For the text-containing cell, return its midpoint in (x, y) coordinate format. 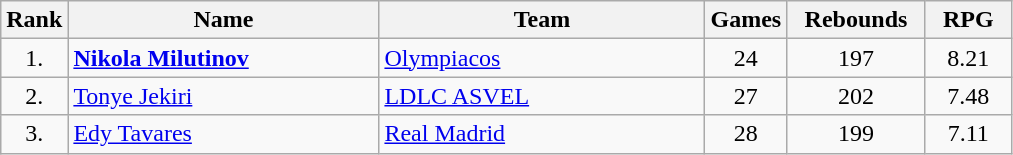
Real Madrid (542, 134)
27 (746, 96)
LDLC ASVEL (542, 96)
Name (224, 20)
Rank (34, 20)
RPG (968, 20)
8.21 (968, 58)
3. (34, 134)
2. (34, 96)
Rebounds (856, 20)
24 (746, 58)
28 (746, 134)
Team (542, 20)
199 (856, 134)
Tonye Jekiri (224, 96)
7.48 (968, 96)
Nikola Milutinov (224, 58)
7.11 (968, 134)
1. (34, 58)
Edy Tavares (224, 134)
202 (856, 96)
Olympiacos (542, 58)
197 (856, 58)
Games (746, 20)
